Extract the (x, y) coordinate from the center of the cell holding the provided text.  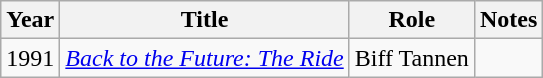
1991 (30, 58)
Back to the Future: The Ride (204, 58)
Notes (508, 20)
Title (204, 20)
Role (412, 20)
Biff Tannen (412, 58)
Year (30, 20)
